Determine the [x, y] coordinate at the center of the cell enclosing the given text.  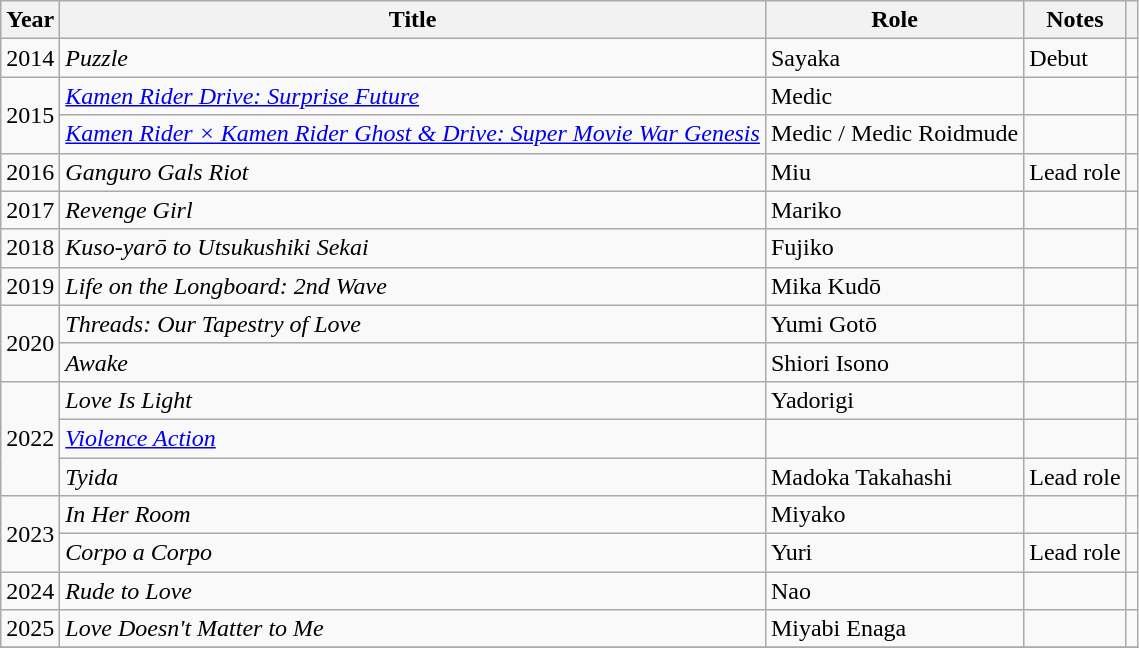
2023 [30, 534]
Awake [413, 362]
Yuri [894, 553]
In Her Room [413, 515]
Yumi Gotō [894, 324]
Role [894, 20]
2020 [30, 343]
Rude to Love [413, 591]
Nao [894, 591]
Miyabi Enaga [894, 629]
2015 [30, 115]
Miyako [894, 515]
2024 [30, 591]
Mariko [894, 210]
Medic / Medic Roidmude [894, 134]
Notes [1075, 20]
Revenge Girl [413, 210]
2025 [30, 629]
Kamen Rider × Kamen Rider Ghost & Drive: Super Movie War Genesis [413, 134]
Tyida [413, 477]
Kuso-yarō to Utsukushiki Sekai [413, 248]
Kamen Rider Drive: Surprise Future [413, 96]
2017 [30, 210]
Debut [1075, 58]
Fujiko [894, 248]
Miu [894, 172]
Threads: Our Tapestry of Love [413, 324]
Love Doesn't Matter to Me [413, 629]
Corpo a Corpo [413, 553]
2014 [30, 58]
2018 [30, 248]
Life on the Longboard: 2nd Wave [413, 286]
Madoka Takahashi [894, 477]
Shiori Isono [894, 362]
Violence Action [413, 438]
Love Is Light [413, 400]
Mika Kudō [894, 286]
Sayaka [894, 58]
Medic [894, 96]
2022 [30, 438]
Yadorigi [894, 400]
2019 [30, 286]
Puzzle [413, 58]
2016 [30, 172]
Year [30, 20]
Title [413, 20]
Ganguro Gals Riot [413, 172]
